Scan for the cell matching the given text and deliver its [x, y] coordinate at center. 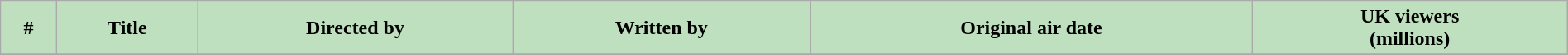
Original air date [1031, 28]
Title [127, 28]
UK viewers(millions) [1409, 28]
Written by [662, 28]
Directed by [356, 28]
# [28, 28]
